Pinpoint the cell where the given text exists, returning its (X, Y) midpoint coordinate. 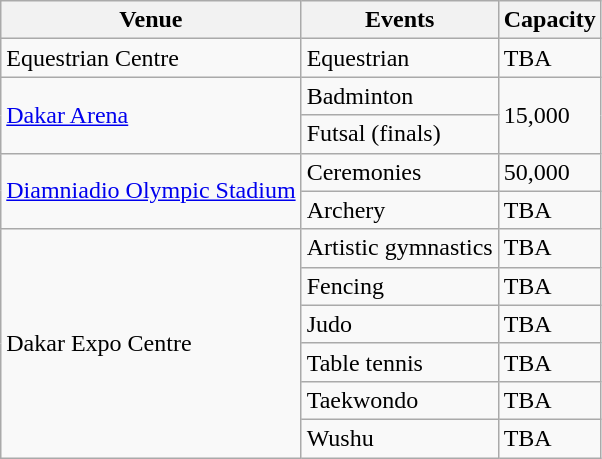
Fencing (400, 286)
Dakar Expo Centre (151, 343)
15,000 (550, 115)
Judo (400, 324)
Badminton (400, 96)
50,000 (550, 172)
Venue (151, 20)
Equestrian (400, 58)
Taekwondo (400, 400)
Diamniadio Olympic Stadium (151, 191)
Futsal (finals) (400, 134)
Wushu (400, 438)
Equestrian Centre (151, 58)
Dakar Arena (151, 115)
Events (400, 20)
Table tennis (400, 362)
Archery (400, 210)
Capacity (550, 20)
Artistic gymnastics (400, 248)
Ceremonies (400, 172)
